Find where the given text appears and provide that cell's center as (x, y) coordinate. 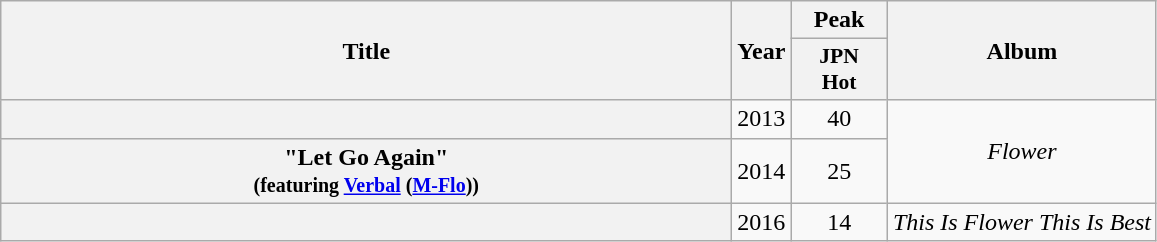
25 (840, 170)
This Is Flower This Is Best (1022, 222)
JPNHot (840, 70)
2016 (762, 222)
"Let Go Again"(featuring Verbal (M-Flo)) (366, 170)
2014 (762, 170)
14 (840, 222)
Title (366, 50)
Peak (840, 20)
Flower (1022, 152)
Album (1022, 50)
40 (840, 119)
Year (762, 50)
2013 (762, 119)
